Extract the [X, Y] coordinate from the center of the cell holding the provided text.  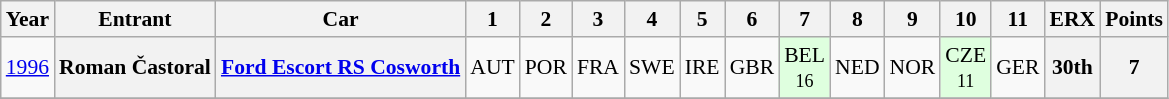
5 [702, 19]
Entrant [135, 19]
NED [857, 68]
POR [546, 68]
30th [1072, 68]
9 [913, 19]
2 [546, 19]
Year [28, 19]
10 [966, 19]
FRA [598, 68]
IRE [702, 68]
4 [652, 19]
8 [857, 19]
BEL16 [804, 68]
3 [598, 19]
1 [492, 19]
AUT [492, 68]
ERX [1072, 19]
Points [1134, 19]
CZE11 [966, 68]
Car [340, 19]
NOR [913, 68]
Roman Častoral [135, 68]
Ford Escort RS Cosworth [340, 68]
SWE [652, 68]
1996 [28, 68]
GBR [752, 68]
GER [1018, 68]
6 [752, 19]
11 [1018, 19]
